Search for the cell housing the specified text and yield its (x, y) center coordinate. 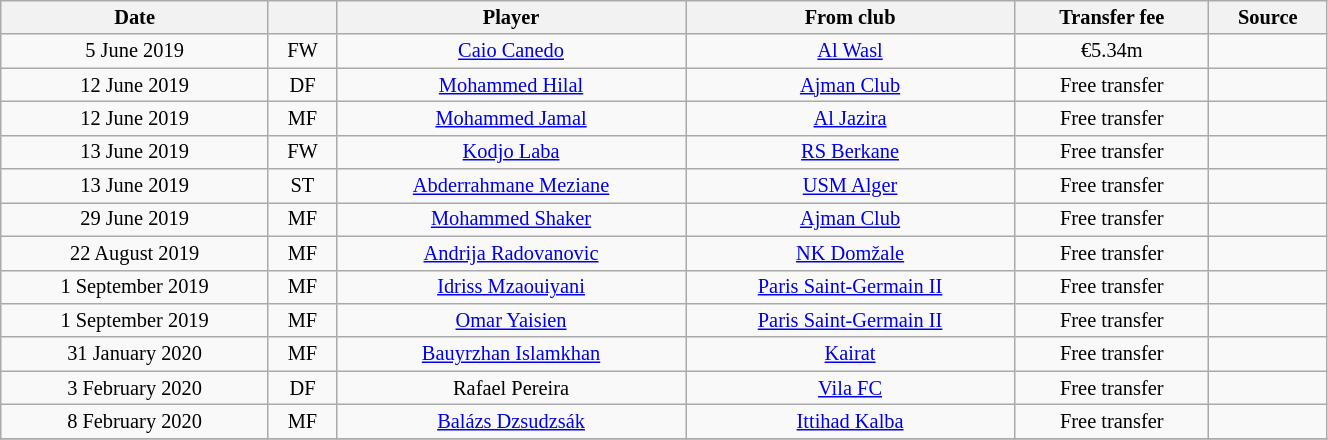
29 June 2019 (135, 219)
Transfer fee (1112, 17)
31 January 2020 (135, 354)
RS Berkane (850, 152)
Omar Yaisien (512, 320)
Kodjo Laba (512, 152)
Mohammed Jamal (512, 118)
Al Wasl (850, 51)
5 June 2019 (135, 51)
Source (1268, 17)
Mohammed Hilal (512, 85)
From club (850, 17)
Date (135, 17)
Balázs Dzsudzsák (512, 421)
€5.34m (1112, 51)
Abderrahmane Meziane (512, 186)
ST (302, 186)
USM Alger (850, 186)
Ittihad Kalba (850, 421)
Bauyrzhan Islamkhan (512, 354)
Rafael Pereira (512, 388)
Andrija Radovanovic (512, 253)
Player (512, 17)
Vila FC (850, 388)
3 February 2020 (135, 388)
Al Jazira (850, 118)
Idriss Mzaouiyani (512, 287)
Caio Canedo (512, 51)
NK Domžale (850, 253)
8 February 2020 (135, 421)
22 August 2019 (135, 253)
Kairat (850, 354)
Mohammed Shaker (512, 219)
